Output the (x, y) coordinate of the center of the cell containing the given text.  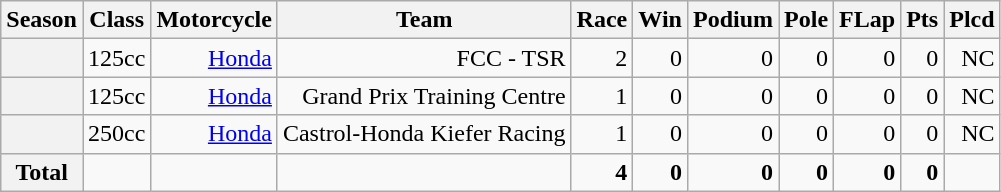
Pts (922, 20)
Race (602, 20)
Podium (732, 20)
Castrol-Honda Kiefer Racing (424, 134)
Team (424, 20)
2 (602, 58)
FCC - TSR (424, 58)
250cc (116, 134)
Pole (806, 20)
Win (660, 20)
Total (42, 172)
Season (42, 20)
Plcd (972, 20)
4 (602, 172)
Class (116, 20)
FLap (868, 20)
Motorcycle (214, 20)
Grand Prix Training Centre (424, 96)
